Detect which cell encompasses the target text, then output its (X, Y) center coordinate. 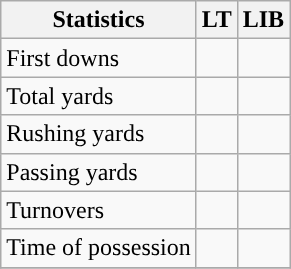
Turnovers (99, 210)
First downs (99, 58)
Passing yards (99, 172)
Statistics (99, 20)
LT (216, 20)
Time of possession (99, 248)
LIB (263, 20)
Total yards (99, 96)
Rushing yards (99, 134)
